Search for the cell housing the specified text and yield its [x, y] center coordinate. 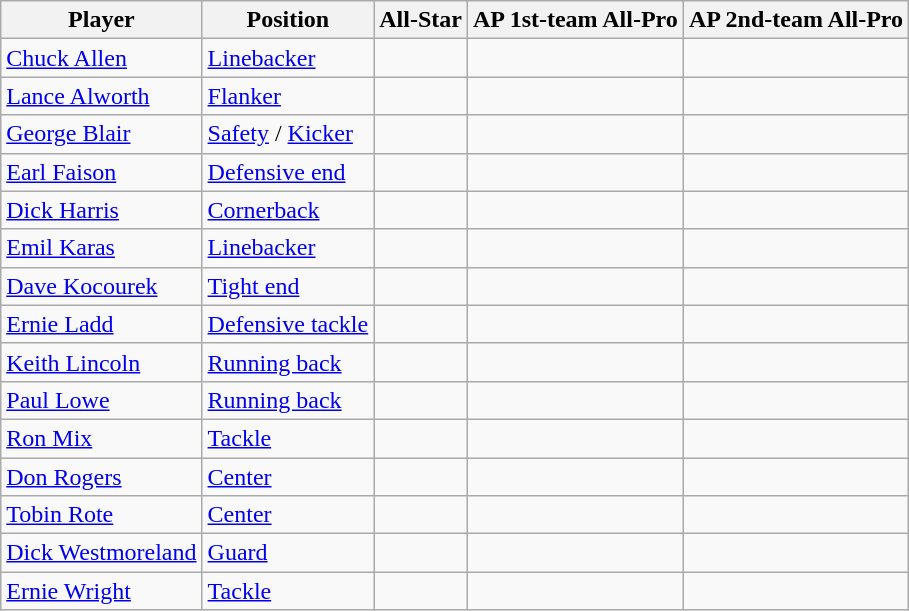
Guard [288, 553]
Position [288, 20]
Ernie Ladd [102, 324]
AP 1st-team All-Pro [575, 20]
All-Star [421, 20]
Player [102, 20]
Paul Lowe [102, 400]
Ernie Wright [102, 591]
Tobin Rote [102, 515]
Defensive end [288, 172]
Earl Faison [102, 172]
George Blair [102, 134]
Chuck Allen [102, 58]
Ron Mix [102, 438]
Safety / Kicker [288, 134]
Defensive tackle [288, 324]
Flanker [288, 96]
Dave Kocourek [102, 286]
Lance Alworth [102, 96]
Cornerback [288, 210]
Emil Karas [102, 248]
Tight end [288, 286]
Dick Harris [102, 210]
AP 2nd-team All-Pro [796, 20]
Don Rogers [102, 477]
Keith Lincoln [102, 362]
Dick Westmoreland [102, 553]
